From the cell containing the given text, extract its center point as [X, Y] coordinate. 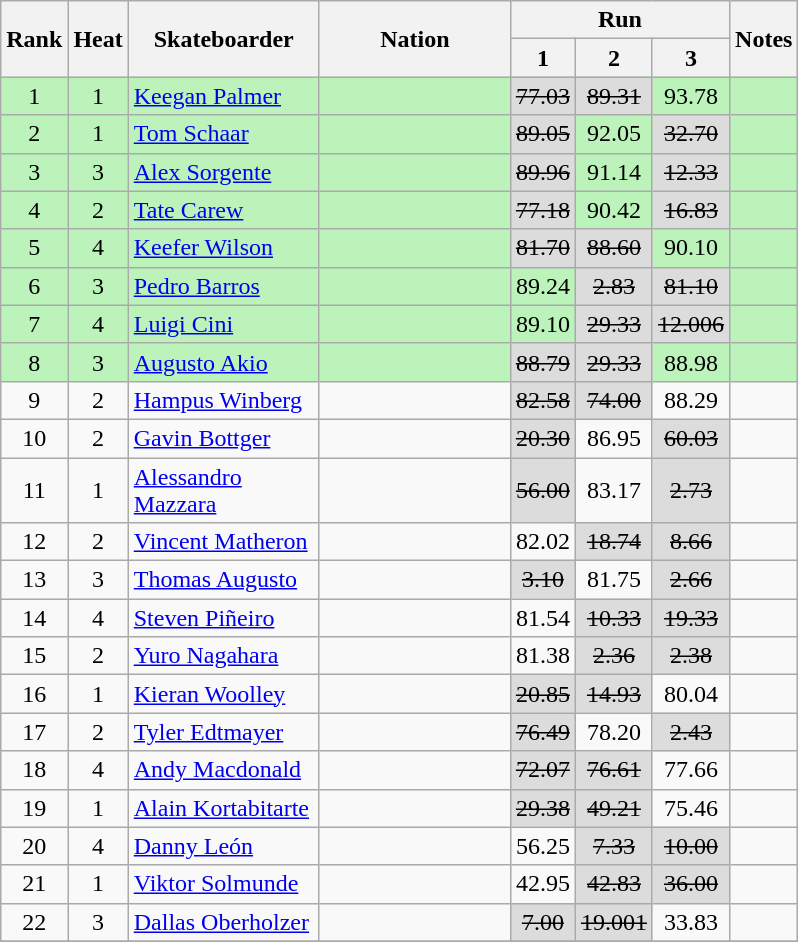
74.00 [614, 400]
83.17 [614, 490]
89.24 [542, 286]
5 [34, 248]
20 [34, 846]
6 [34, 286]
80.04 [690, 694]
Pedro Barros [224, 286]
60.03 [690, 438]
Steven Piñeiro [224, 618]
89.10 [542, 324]
Vincent Matheron [224, 542]
16 [34, 694]
2.83 [614, 286]
29.38 [542, 808]
33.83 [690, 922]
12 [34, 542]
Viktor Solmunde [224, 884]
89.96 [542, 172]
90.10 [690, 248]
81.38 [542, 656]
9 [34, 400]
Andy Macdonald [224, 770]
93.78 [690, 96]
81.75 [614, 580]
77.18 [542, 210]
13 [34, 580]
Dallas Oberholzer [224, 922]
86.95 [614, 438]
81.70 [542, 248]
82.58 [542, 400]
Heat [98, 39]
88.29 [690, 400]
92.05 [614, 134]
Danny León [224, 846]
89.05 [542, 134]
81.10 [690, 286]
20.30 [542, 438]
Rank [34, 39]
16.83 [690, 210]
75.46 [690, 808]
Kieran Woolley [224, 694]
19.33 [690, 618]
90.42 [614, 210]
8.66 [690, 542]
Tyler Edtmayer [224, 732]
77.66 [690, 770]
76.61 [614, 770]
Skateboarder [224, 39]
Keefer Wilson [224, 248]
Keegan Palmer [224, 96]
88.60 [614, 248]
20.85 [542, 694]
2.38 [690, 656]
82.02 [542, 542]
32.70 [690, 134]
42.95 [542, 884]
77.03 [542, 96]
Alex Sorgente [224, 172]
Luigi Cini [224, 324]
18.74 [614, 542]
10 [34, 438]
14.93 [614, 694]
36.00 [690, 884]
42.83 [614, 884]
18 [34, 770]
76.49 [542, 732]
49.21 [614, 808]
91.14 [614, 172]
Run [620, 20]
8 [34, 362]
Alain Kortabitarte [224, 808]
22 [34, 922]
Yuro Nagahara [224, 656]
Alessandro Mazzara [224, 490]
7.33 [614, 846]
2.36 [614, 656]
56.00 [542, 490]
81.54 [542, 618]
14 [34, 618]
15 [34, 656]
17 [34, 732]
11 [34, 490]
10.33 [614, 618]
88.79 [542, 362]
19.001 [614, 922]
12.33 [690, 172]
Notes [764, 39]
Augusto Akio [224, 362]
Tom Schaar [224, 134]
Gavin Bottger [224, 438]
Thomas Augusto [224, 580]
7 [34, 324]
88.98 [690, 362]
2.43 [690, 732]
78.20 [614, 732]
7.00 [542, 922]
56.25 [542, 846]
Nation [414, 39]
2.66 [690, 580]
21 [34, 884]
2.73 [690, 490]
12.006 [690, 324]
89.31 [614, 96]
Tate Carew [224, 210]
72.07 [542, 770]
3.10 [542, 580]
Hampus Winberg [224, 400]
10.00 [690, 846]
19 [34, 808]
